Capture the cell that displays the provided text and extract its (X, Y) central coordinate. 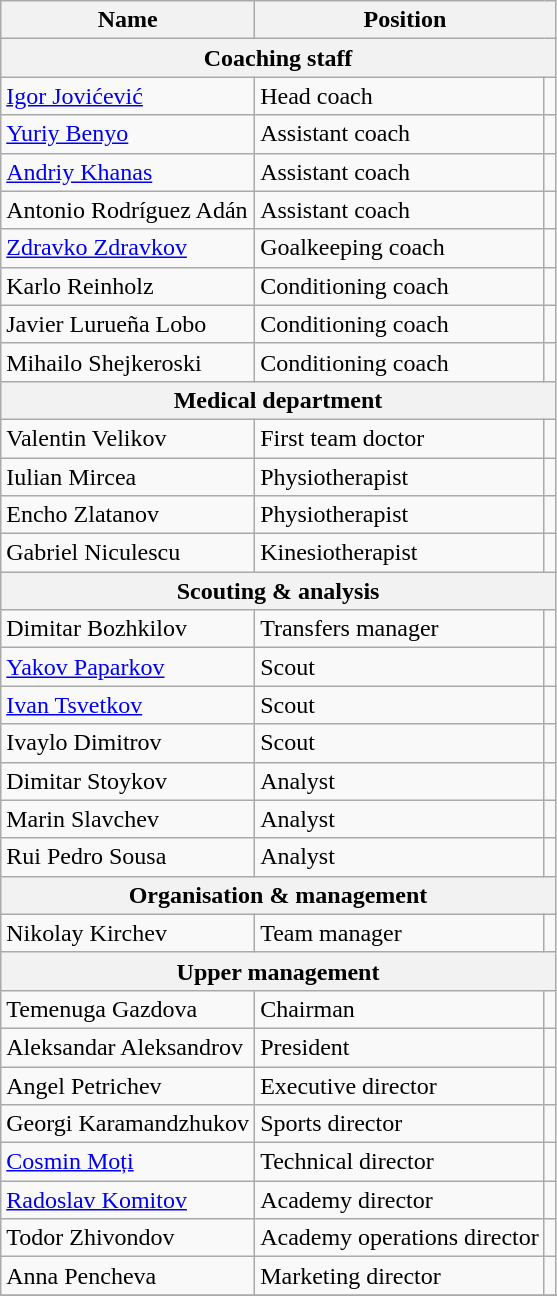
Organisation & management (278, 895)
Aleksandar Aleksandrov (128, 1047)
Todor Zhivondov (128, 1238)
Radoslav Komitov (128, 1200)
President (400, 1047)
Ivaylo Dimitrov (128, 743)
Yuriy Benyo (128, 134)
Marketing director (400, 1276)
Zdravko Zdravkov (128, 248)
Igor Jovićević (128, 96)
First team doctor (400, 438)
Yakov Paparkov (128, 667)
Chairman (400, 1009)
Andriy Khanas (128, 172)
Academy director (400, 1200)
Goalkeeping coach (400, 248)
Temenuga Gazdova (128, 1009)
Head coach (400, 96)
Scouting & analysis (278, 591)
Iulian Mircea (128, 477)
Marin Slavchev (128, 819)
Antonio Rodríguez Adán (128, 210)
Team manager (400, 933)
Kinesiotherapist (400, 553)
Ivan Tsvetkov (128, 705)
Valentin Velikov (128, 438)
Position (406, 20)
Nikolay Kirchev (128, 933)
Coaching staff (278, 58)
Javier Lurueña Lobo (128, 324)
Encho Zlatanov (128, 515)
Upper management (278, 971)
Karlo Reinholz (128, 286)
Technical director (400, 1162)
Georgi Karamandzhukov (128, 1124)
Dimitar Bozhkilov (128, 629)
Angel Petrichev (128, 1085)
Mihailo Shejkeroski (128, 362)
Medical department (278, 400)
Gabriel Niculescu (128, 553)
Dimitar Stoykov (128, 781)
Transfers manager (400, 629)
Executive director (400, 1085)
Rui Pedro Sousa (128, 857)
Sports director (400, 1124)
Name (128, 20)
Anna Pencheva (128, 1276)
Academy operations director (400, 1238)
Cosmin Moți (128, 1162)
